Scan for the cell matching the given text and deliver its [x, y] coordinate at center. 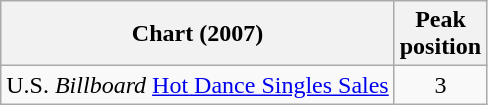
U.S. Billboard Hot Dance Singles Sales [198, 85]
Chart (2007) [198, 34]
Peak position [440, 34]
3 [440, 85]
